Search for the cell housing the specified text and yield its [x, y] center coordinate. 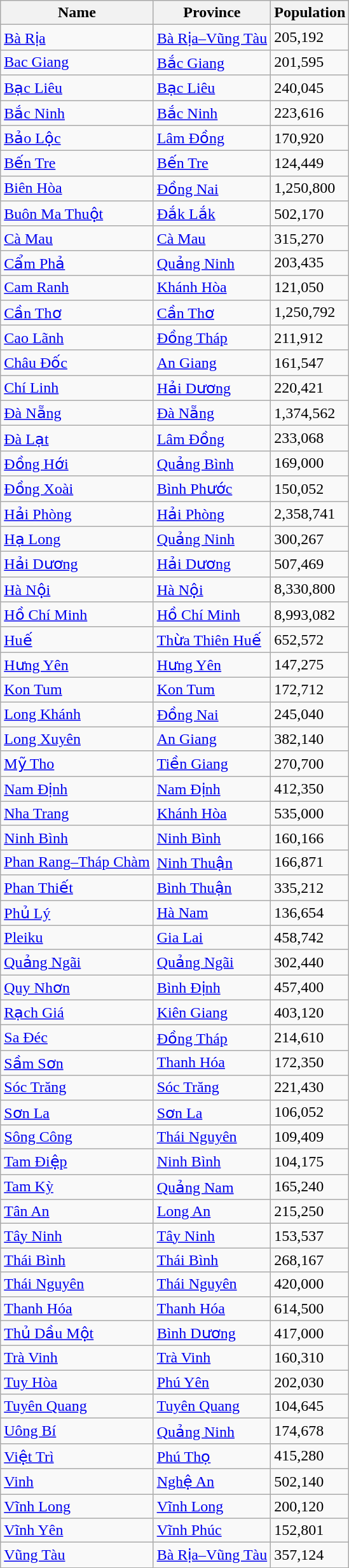
652,572 [310, 640]
174,678 [310, 1431]
Quảng Bình [212, 463]
Hạ Long [77, 539]
161,547 [310, 363]
412,350 [310, 789]
136,654 [310, 913]
Phú Thọ [212, 1456]
Bảo Lộc [77, 138]
420,000 [310, 1284]
221,430 [310, 1088]
Name [77, 13]
1,250,800 [310, 188]
Phan Thiết [77, 888]
Phan Rang–Tháp Chàm [77, 862]
Đắk Lắk [212, 214]
Bắc Giang [212, 62]
160,166 [310, 837]
Long An [212, 1212]
165,240 [310, 1187]
535,000 [310, 813]
Bình Định [212, 988]
Long Xuyên [77, 739]
Thủ Dầu Một [77, 1333]
415,280 [310, 1456]
245,040 [310, 714]
Mỹ Tho [77, 764]
220,421 [310, 388]
Biên Hòa [77, 188]
Tam Điệp [77, 1162]
Đà Lạt [77, 438]
147,275 [310, 665]
502,170 [310, 214]
104,645 [310, 1406]
502,140 [310, 1481]
211,912 [310, 338]
152,801 [310, 1530]
268,167 [310, 1260]
166,871 [310, 862]
Buôn Ma Thuột [77, 214]
121,050 [310, 288]
417,000 [310, 1333]
Bình Phước [212, 489]
Đồng Xoài [77, 489]
Huế [77, 640]
Vinh [77, 1481]
Chí Linh [77, 388]
215,250 [310, 1212]
170,920 [310, 138]
153,537 [310, 1236]
202,030 [310, 1382]
302,440 [310, 962]
Pleiku [77, 937]
172,350 [310, 1063]
240,045 [310, 88]
Quảng Nam [212, 1187]
Long Khánh [77, 714]
Population [310, 13]
Vĩnh Phúc [212, 1530]
172,712 [310, 689]
Hà Nam [212, 913]
8,993,082 [310, 615]
1,374,562 [310, 413]
Nghệ An [212, 1481]
Bac Giang [77, 62]
201,595 [310, 62]
Rạch Giá [77, 1012]
106,052 [310, 1112]
357,124 [310, 1555]
109,409 [310, 1137]
Đồng Hới [77, 463]
Cẩm Phả [77, 263]
Quy Nhơn [77, 988]
458,742 [310, 937]
Kiên Giang [212, 1012]
300,267 [310, 539]
Uông Bí [77, 1431]
2,358,741 [310, 514]
Tam Kỳ [77, 1187]
Bình Dương [212, 1333]
1,250,792 [310, 312]
Sa Đéc [77, 1038]
150,052 [310, 489]
Tiền Giang [212, 764]
104,175 [310, 1162]
Nha Trang [77, 813]
200,120 [310, 1506]
335,212 [310, 888]
Phủ Lý [77, 913]
270,700 [310, 764]
Thừa Thiên Huế [212, 640]
Việt Trì [77, 1456]
Tuy Hòa [77, 1382]
457,400 [310, 988]
614,500 [310, 1308]
Tân An [77, 1212]
Vũng Tàu [77, 1555]
Ninh Thuận [212, 862]
Bà Rịa [77, 38]
8,330,800 [310, 589]
160,310 [310, 1358]
403,120 [310, 1012]
205,192 [310, 38]
Vĩnh Yên [77, 1530]
Phú Yên [212, 1382]
214,610 [310, 1038]
169,000 [310, 463]
Cam Ranh [77, 288]
Sầm Sơn [77, 1063]
223,616 [310, 113]
315,270 [310, 238]
382,140 [310, 739]
Bình Thuận [212, 888]
124,449 [310, 164]
233,068 [310, 438]
Cao Lãnh [77, 338]
Châu Đốc [77, 363]
203,435 [310, 263]
Province [212, 13]
507,469 [310, 564]
Sông Công [77, 1137]
Gia Lai [212, 937]
